From the cell containing the given text, extract its center point as (x, y) coordinate. 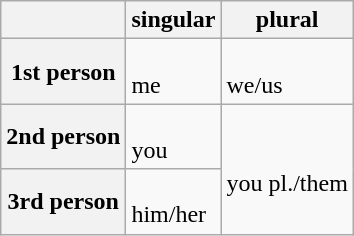
me (174, 72)
you pl./them (287, 169)
2nd person (64, 136)
we/us (287, 72)
him/her (174, 202)
singular (174, 20)
3rd person (64, 202)
you (174, 136)
plural (287, 20)
1st person (64, 72)
